Provide the [x, y] coordinate of the cell's center where the given text is located.  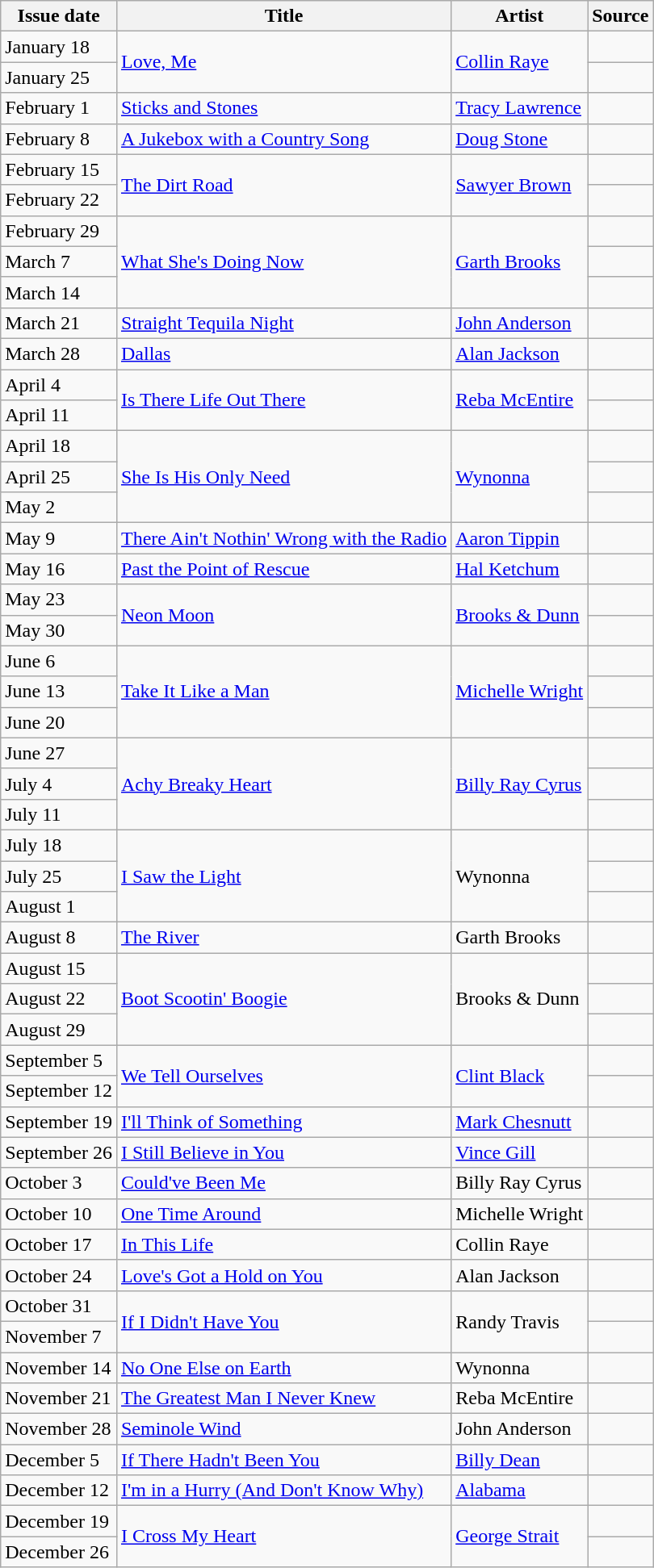
May 2 [59, 508]
December 5 [59, 1460]
I'm in a Hurry (And Don't Know Why) [283, 1491]
Billy Dean [520, 1460]
September 19 [59, 1122]
She Is His Only Need [283, 477]
January 18 [59, 47]
Alabama [520, 1491]
Sawyer Brown [520, 185]
February 8 [59, 139]
October 31 [59, 1306]
Achy Breaky Heart [283, 784]
Vince Gill [520, 1152]
September 26 [59, 1152]
Take It Like a Man [283, 692]
July 4 [59, 784]
The Greatest Man I Never Knew [283, 1399]
April 18 [59, 446]
August 22 [59, 999]
October 3 [59, 1183]
December 19 [59, 1521]
October 17 [59, 1244]
A Jukebox with a Country Song [283, 139]
November 7 [59, 1336]
Source [620, 16]
Title [283, 16]
May 16 [59, 569]
Artist [520, 16]
January 25 [59, 77]
The River [283, 938]
I Cross My Heart [283, 1537]
December 26 [59, 1552]
We Tell Ourselves [283, 1076]
Dallas [283, 353]
No One Else on Earth [283, 1368]
Straight Tequila Night [283, 323]
March 14 [59, 292]
April 25 [59, 477]
August 15 [59, 968]
If There Hadn't Been You [283, 1460]
July 11 [59, 814]
July 25 [59, 876]
Clint Black [520, 1076]
February 22 [59, 200]
The Dirt Road [283, 185]
Boot Scootin' Boogie [283, 999]
One Time Around [283, 1214]
In This Life [283, 1244]
February 15 [59, 169]
Past the Point of Rescue [283, 569]
I Saw the Light [283, 876]
July 18 [59, 845]
Is There Life Out There [283, 400]
June 27 [59, 753]
October 10 [59, 1214]
Seminole Wind [283, 1429]
March 21 [59, 323]
Could've Been Me [283, 1183]
Sticks and Stones [283, 108]
March 28 [59, 353]
September 5 [59, 1060]
August 1 [59, 907]
I Still Believe in You [283, 1152]
February 1 [59, 108]
June 6 [59, 661]
October 24 [59, 1275]
June 20 [59, 722]
November 28 [59, 1429]
August 29 [59, 1030]
Hal Ketchum [520, 569]
August 8 [59, 938]
Issue date [59, 16]
May 9 [59, 538]
Love, Me [283, 62]
November 14 [59, 1368]
March 7 [59, 261]
Randy Travis [520, 1321]
Neon Moon [283, 615]
George Strait [520, 1537]
Aaron Tippin [520, 538]
April 11 [59, 416]
What She's Doing Now [283, 261]
Tracy Lawrence [520, 108]
December 12 [59, 1491]
Mark Chesnutt [520, 1122]
Love's Got a Hold on You [283, 1275]
April 4 [59, 385]
May 23 [59, 600]
May 30 [59, 630]
November 21 [59, 1399]
Doug Stone [520, 139]
June 13 [59, 692]
If I Didn't Have You [283, 1321]
I'll Think of Something [283, 1122]
September 12 [59, 1091]
There Ain't Nothin' Wrong with the Radio [283, 538]
February 29 [59, 231]
